Return the (X, Y) coordinate for the center point of the cell that contains the specified text.  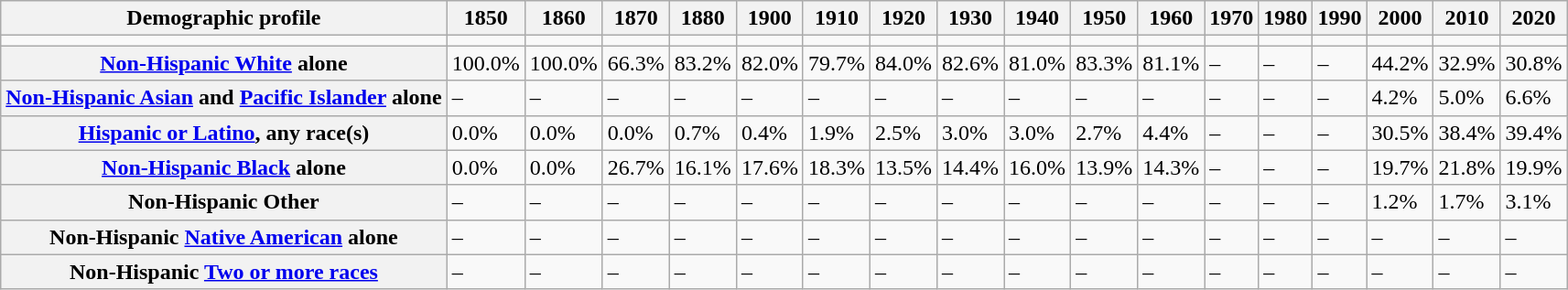
18.3% (837, 167)
26.7% (635, 167)
1870 (635, 18)
1930 (970, 18)
19.7% (1400, 167)
17.6% (769, 167)
38.4% (1466, 133)
1850 (485, 18)
21.8% (1466, 167)
Non-Hispanic Native American alone (223, 237)
1970 (1232, 18)
1910 (837, 18)
14.4% (970, 167)
6.6% (1534, 98)
13.5% (903, 167)
79.7% (837, 63)
19.9% (1534, 167)
82.6% (970, 63)
1860 (564, 18)
83.2% (703, 63)
Non-Hispanic Asian and Pacific Islander alone (223, 98)
1940 (1038, 18)
1950 (1104, 18)
2010 (1466, 18)
16.0% (1038, 167)
2000 (1400, 18)
84.0% (903, 63)
1920 (903, 18)
3.1% (1534, 202)
0.4% (769, 133)
81.0% (1038, 63)
1880 (703, 18)
Non-Hispanic Black alone (223, 167)
1990 (1340, 18)
30.8% (1534, 63)
2.7% (1104, 133)
Non-Hispanic Other (223, 202)
39.4% (1534, 133)
2.5% (903, 133)
44.2% (1400, 63)
66.3% (635, 63)
14.3% (1172, 167)
0.7% (703, 133)
83.3% (1104, 63)
Demographic profile (223, 18)
1.7% (1466, 202)
16.1% (703, 167)
32.9% (1466, 63)
Non-Hispanic White alone (223, 63)
30.5% (1400, 133)
5.0% (1466, 98)
Non-Hispanic Two or more races (223, 272)
1960 (1172, 18)
1980 (1285, 18)
1.9% (837, 133)
1900 (769, 18)
13.9% (1104, 167)
4.4% (1172, 133)
4.2% (1400, 98)
2020 (1534, 18)
81.1% (1172, 63)
1.2% (1400, 202)
82.0% (769, 63)
Hispanic or Latino, any race(s) (223, 133)
